Locate the cell with the specified text and output its [x, y] center coordinate. 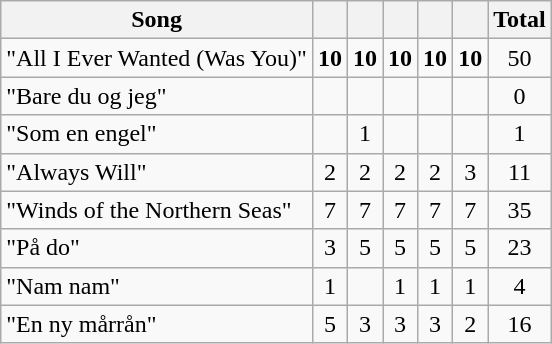
4 [520, 286]
"En ny mårrån" [157, 324]
23 [520, 248]
"Nam nam" [157, 286]
"Winds of the Northern Seas" [157, 210]
"Bare du og jeg" [157, 96]
35 [520, 210]
"På do" [157, 248]
"Always Will" [157, 172]
0 [520, 96]
16 [520, 324]
"Som en engel" [157, 134]
11 [520, 172]
"All I Ever Wanted (Was You)" [157, 58]
50 [520, 58]
Total [520, 20]
Song [157, 20]
